Scan for the cell matching the given text and deliver its (x, y) coordinate at center. 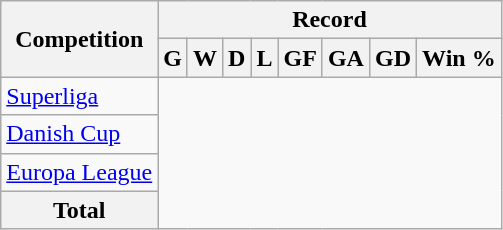
Danish Cup (80, 134)
D (237, 58)
Superliga (80, 96)
Europa League (80, 172)
W (204, 58)
Record (330, 20)
Competition (80, 39)
GD (392, 58)
GF (300, 58)
Win % (460, 58)
L (264, 58)
Total (80, 210)
G (173, 58)
GA (346, 58)
